Determine the [X, Y] coordinate at the center of the cell enclosing the given text.  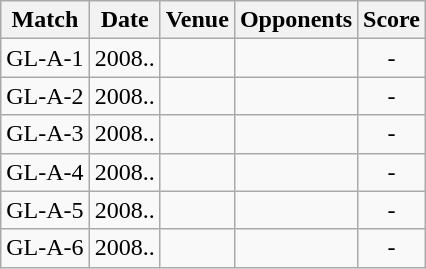
GL-A-5 [45, 210]
Match [45, 20]
Date [124, 20]
GL-A-2 [45, 96]
GL-A-1 [45, 58]
Venue [197, 20]
Opponents [296, 20]
GL-A-3 [45, 134]
GL-A-4 [45, 172]
GL-A-6 [45, 248]
Score [392, 20]
